Find where the given text appears and provide that cell's center as (x, y) coordinate. 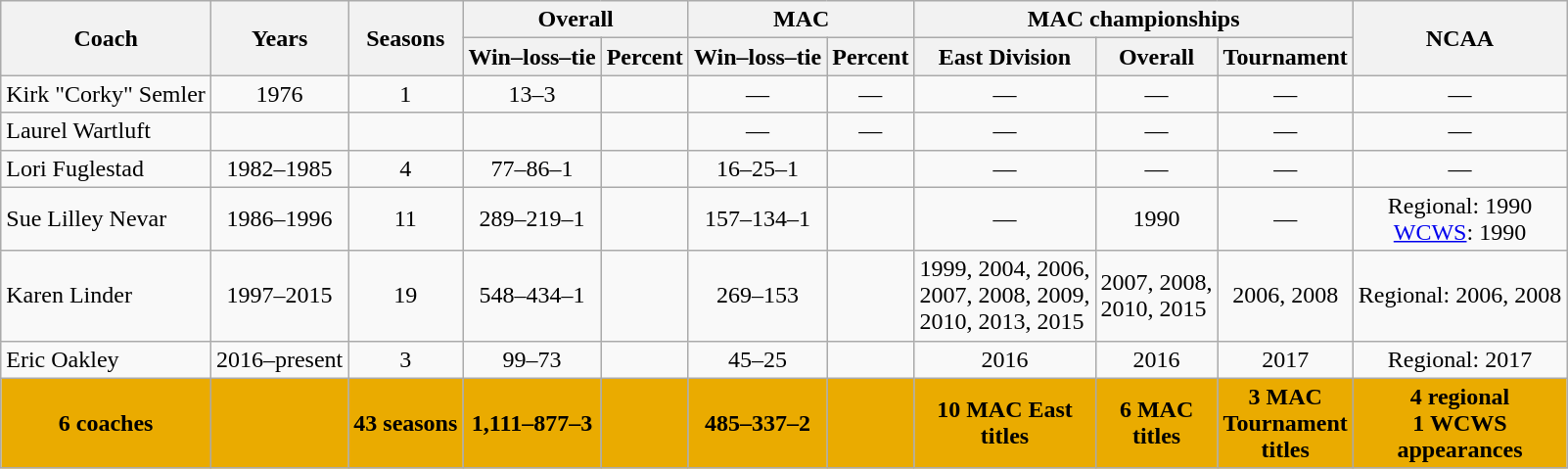
1,111–877–3 (532, 423)
2017 (1285, 359)
4 (405, 168)
1976 (279, 94)
1990 (1157, 219)
2006, 2008 (1285, 296)
2016–present (279, 359)
1999, 2004, 2006, 2007, 2008, 2009, 2010, 2013, 2015 (1004, 296)
77–86–1 (532, 168)
2007, 2008, 2010, 2015 (1157, 296)
MAC (801, 20)
Years (279, 38)
289–219–1 (532, 219)
157–134–1 (758, 219)
1982–1985 (279, 168)
3 (405, 359)
6 MAC titles (1157, 423)
Laurel Wartluft (106, 131)
Coach (106, 38)
269–153 (758, 296)
Regional: 1990WCWS: 1990 (1459, 219)
Tournament (1285, 57)
43 seasons (405, 423)
MAC championships (1133, 20)
10 MAC East titles (1004, 423)
3 MAC Tournament titles (1285, 423)
Kirk "Corky" Semler (106, 94)
16–25–1 (758, 168)
485–337–2 (758, 423)
Lori Fuglestad (106, 168)
Seasons (405, 38)
1 (405, 94)
1986–1996 (279, 219)
1997–2015 (279, 296)
548–434–1 (532, 296)
East Division (1004, 57)
4 regional1 WCWSappearances (1459, 423)
11 (405, 219)
13–3 (532, 94)
Sue Lilley Nevar (106, 219)
Regional: 2017 (1459, 359)
Eric Oakley (106, 359)
6 coaches (106, 423)
Karen Linder (106, 296)
Regional: 2006, 2008 (1459, 296)
99–73 (532, 359)
NCAA (1459, 38)
19 (405, 296)
45–25 (758, 359)
